Locate the cell with the specified text and output its [x, y] center coordinate. 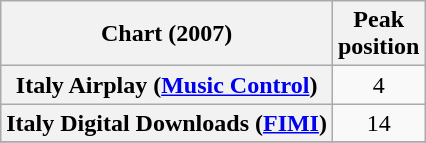
Italy Airplay (Music Control) [167, 85]
Chart (2007) [167, 34]
Peakposition [378, 34]
14 [378, 123]
Italy Digital Downloads (FIMI) [167, 123]
4 [378, 85]
